Search for the cell housing the specified text and yield its (x, y) center coordinate. 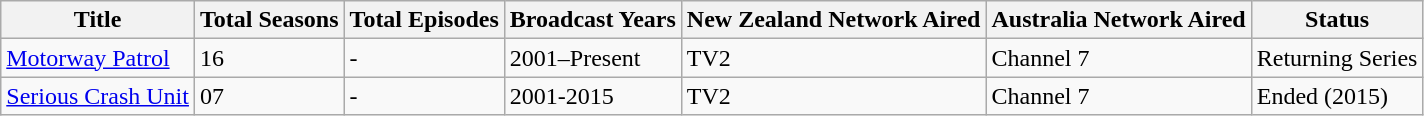
07 (269, 96)
Serious Crash Unit (98, 96)
Total Seasons (269, 20)
Total Episodes (424, 20)
16 (269, 58)
Australia Network Aired (1118, 20)
Ended (2015) (1337, 96)
Returning Series (1337, 58)
2001–Present (592, 58)
New Zealand Network Aired (834, 20)
Title (98, 20)
Status (1337, 20)
2001-2015 (592, 96)
Broadcast Years (592, 20)
Motorway Patrol (98, 58)
